Scan for the cell matching the given text and deliver its (X, Y) coordinate at center. 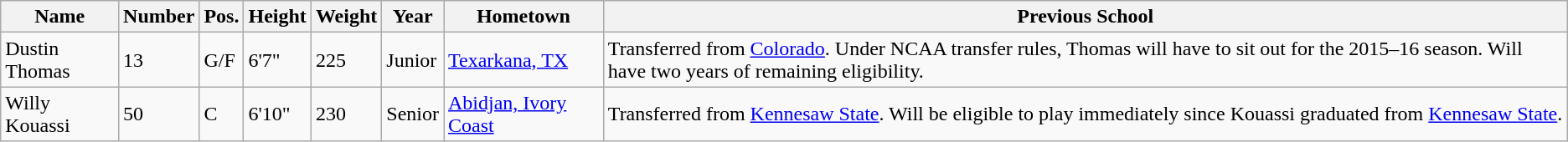
225 (346, 60)
Senior (413, 114)
Name (60, 17)
Dustin Thomas (60, 60)
230 (346, 114)
Willy Kouassi (60, 114)
6'7" (277, 60)
50 (159, 114)
Height (277, 17)
Transferred from Kennesaw State. Will be eligible to play immediately since Kouassi graduated from Kennesaw State. (1086, 114)
Year (413, 17)
Hometown (524, 17)
Number (159, 17)
Texarkana, TX (524, 60)
Weight (346, 17)
Pos. (221, 17)
Junior (413, 60)
C (221, 114)
G/F (221, 60)
Abidjan, Ivory Coast (524, 114)
13 (159, 60)
6'10" (277, 114)
Previous School (1086, 17)
